Scan for the cell matching the given text and deliver its [x, y] coordinate at center. 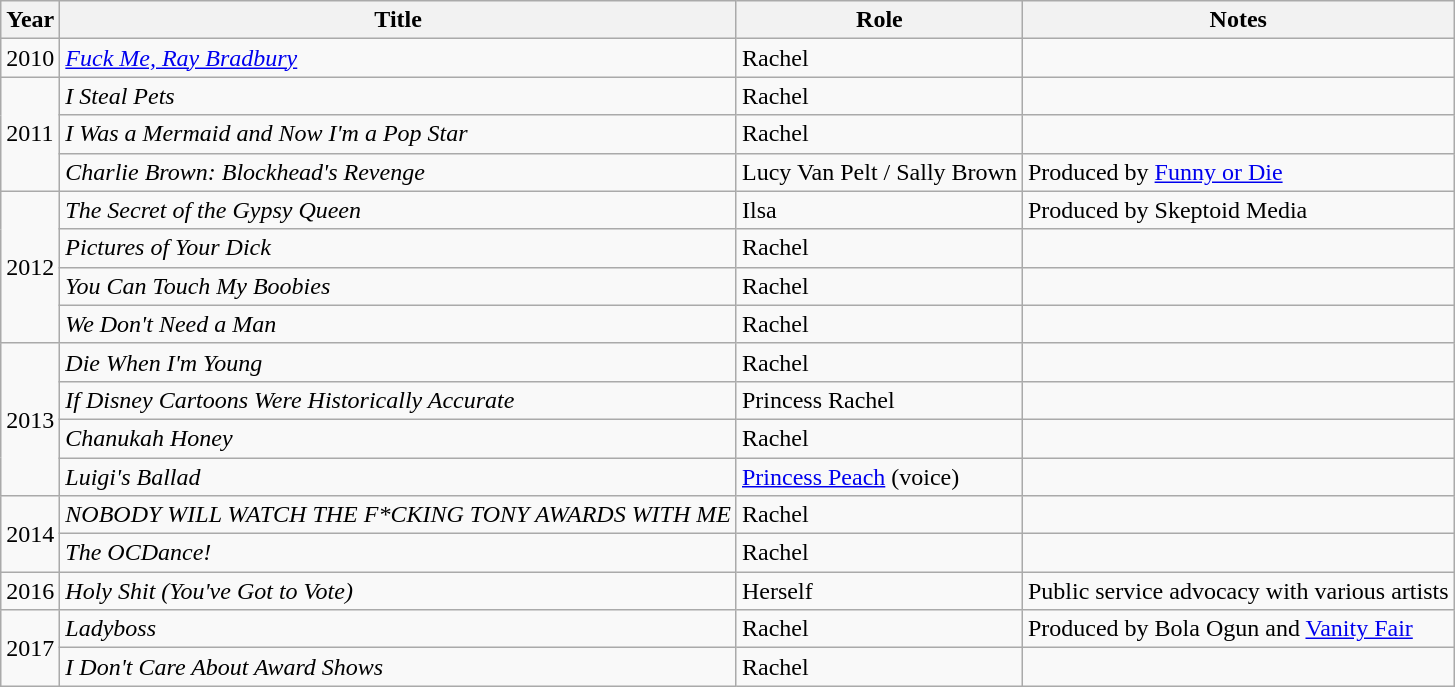
If Disney Cartoons Were Historically Accurate [398, 400]
Year [30, 20]
The Secret of the Gypsy Queen [398, 210]
Ilsa [879, 210]
Lucy Van Pelt / Sally Brown [879, 172]
2016 [30, 591]
Holy Shit (You've Got to Vote) [398, 591]
I Don't Care About Award Shows [398, 667]
2013 [30, 419]
Title [398, 20]
2010 [30, 58]
NOBODY WILL WATCH THE F*CKING TONY AWARDS WITH ME [398, 515]
Herself [879, 591]
Princess Rachel [879, 400]
The OCDance! [398, 553]
Charlie Brown: Blockhead's Revenge [398, 172]
Luigi's Ballad [398, 477]
2017 [30, 648]
Ladyboss [398, 629]
Produced by Bola Ogun and Vanity Fair [1238, 629]
Notes [1238, 20]
You Can Touch My Boobies [398, 286]
Produced by Funny or Die [1238, 172]
Die When I'm Young [398, 362]
2011 [30, 134]
We Don't Need a Man [398, 324]
I Was a Mermaid and Now I'm a Pop Star [398, 134]
2012 [30, 267]
Public service advocacy with various artists [1238, 591]
Chanukah Honey [398, 438]
Role [879, 20]
Princess Peach (voice) [879, 477]
Produced by Skeptoid Media [1238, 210]
Fuck Me, Ray Bradbury [398, 58]
2014 [30, 534]
Pictures of Your Dick [398, 248]
I Steal Pets [398, 96]
